Return the (X, Y) coordinate for the center point of the cell that contains the specified text.  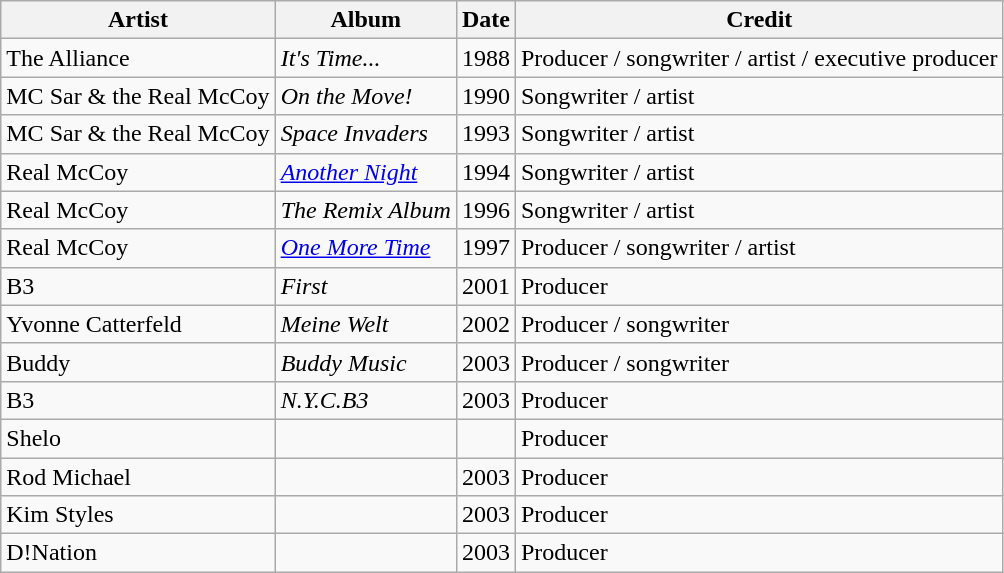
The Remix Album (366, 210)
Kim Styles (138, 515)
2002 (486, 324)
Producer / songwriter / artist / executive producer (759, 58)
On the Move! (366, 96)
One More Time (366, 248)
Space Invaders (366, 134)
The Alliance (138, 58)
D!Nation (138, 553)
1990 (486, 96)
Buddy Music (366, 362)
1996 (486, 210)
1993 (486, 134)
Shelo (138, 438)
Another Night (366, 172)
N.Y.C.B3 (366, 400)
Credit (759, 20)
Rod Michael (138, 477)
Artist (138, 20)
1988 (486, 58)
Buddy (138, 362)
Meine Welt (366, 324)
Album (366, 20)
Date (486, 20)
1994 (486, 172)
It's Time... (366, 58)
First (366, 286)
Yvonne Catterfeld (138, 324)
1997 (486, 248)
Producer / songwriter / artist (759, 248)
2001 (486, 286)
